Identify which cell holds the provided text, then report its (X, Y) central coordinate. 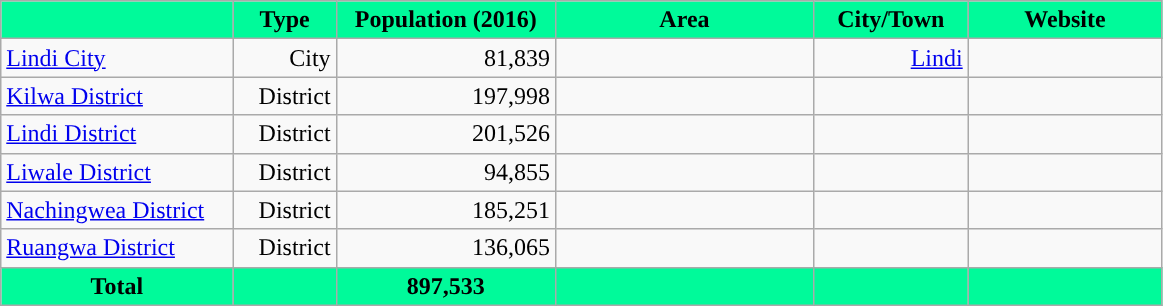
Lindi District (117, 134)
Type (284, 20)
Total (117, 286)
185,251 (446, 210)
94,855 (446, 172)
201,526 (446, 134)
Nachingwea District (117, 210)
City (284, 58)
Population (2016) (446, 20)
Website (1065, 20)
136,065 (446, 248)
Lindi City (117, 58)
81,839 (446, 58)
897,533 (446, 286)
Lindi (890, 58)
Area (684, 20)
City/Town (890, 20)
Ruangwa District (117, 248)
Liwale District (117, 172)
Kilwa District (117, 96)
197,998 (446, 96)
